Output the (x, y) coordinate of the center of the cell containing the given text.  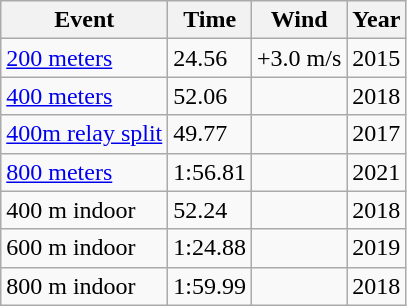
Event (84, 20)
+3.0 m/s (300, 58)
800 m indoor (84, 286)
600 m indoor (84, 248)
Wind (300, 20)
1:59.99 (210, 286)
400m relay split (84, 134)
400 meters (84, 96)
2015 (376, 58)
1:24.88 (210, 248)
Year (376, 20)
49.77 (210, 134)
800 meters (84, 172)
24.56 (210, 58)
2019 (376, 248)
400 m indoor (84, 210)
2021 (376, 172)
200 meters (84, 58)
2017 (376, 134)
52.06 (210, 96)
1:56.81 (210, 172)
Time (210, 20)
52.24 (210, 210)
